Locate the cell with the specified text and output its (x, y) center coordinate. 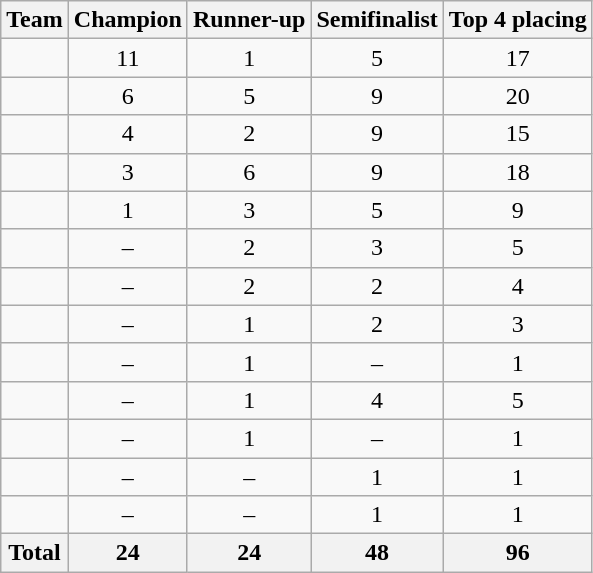
11 (128, 58)
18 (518, 172)
15 (518, 134)
Team (35, 20)
48 (377, 553)
17 (518, 58)
Champion (128, 20)
20 (518, 96)
Runner-up (249, 20)
Top 4 placing (518, 20)
Total (35, 553)
96 (518, 553)
Semifinalist (377, 20)
